Capture the cell that displays the provided text and extract its (x, y) central coordinate. 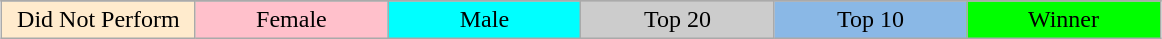
Female (292, 20)
Top 20 (678, 20)
Did Not Perform (98, 20)
Male (484, 20)
Winner (1064, 20)
Top 10 (870, 20)
